Detect which cell encompasses the target text, then output its (x, y) center coordinate. 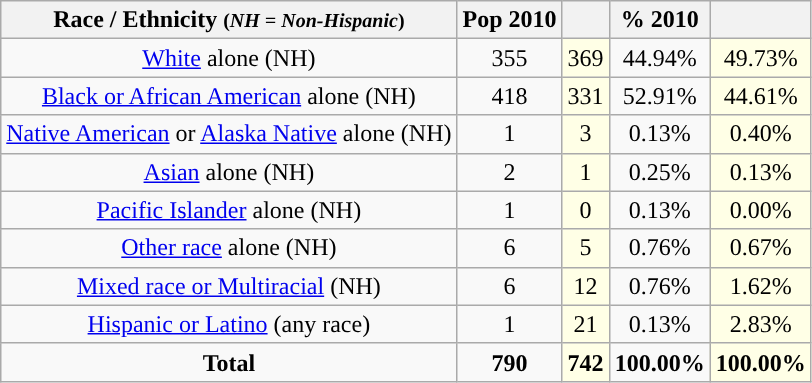
44.94% (660, 58)
52.91% (660, 96)
12 (586, 286)
331 (586, 96)
5 (586, 248)
0.40% (760, 134)
Black or African American alone (NH) (229, 96)
0 (586, 210)
742 (586, 362)
1.62% (760, 286)
790 (510, 362)
44.61% (760, 96)
Other race alone (NH) (229, 248)
418 (510, 96)
Pop 2010 (510, 20)
21 (586, 324)
Native American or Alaska Native alone (NH) (229, 134)
Hispanic or Latino (any race) (229, 324)
Race / Ethnicity (NH = Non-Hispanic) (229, 20)
49.73% (760, 58)
Total (229, 362)
2 (510, 172)
3 (586, 134)
0.67% (760, 248)
Asian alone (NH) (229, 172)
Pacific Islander alone (NH) (229, 210)
369 (586, 58)
Mixed race or Multiracial (NH) (229, 286)
2.83% (760, 324)
% 2010 (660, 20)
White alone (NH) (229, 58)
0.00% (760, 210)
0.25% (660, 172)
355 (510, 58)
